Scan for the cell matching the given text and deliver its (X, Y) coordinate at center. 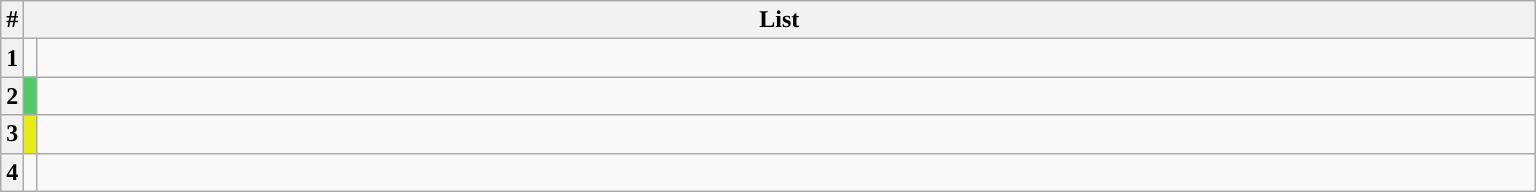
# (12, 20)
List (780, 20)
2 (12, 96)
1 (12, 58)
3 (12, 134)
4 (12, 172)
